Locate the cell with the specified text and output its [X, Y] center coordinate. 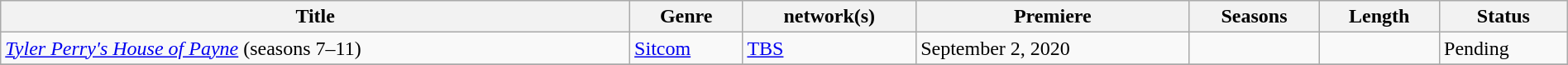
September 2, 2020 [1053, 48]
Sitcom [686, 48]
Seasons [1254, 17]
Status [1503, 17]
Title [316, 17]
Length [1379, 17]
Pending [1503, 48]
Genre [686, 17]
Premiere [1053, 17]
Tyler Perry's House of Payne (seasons 7–11) [316, 48]
TBS [829, 48]
network(s) [829, 17]
